Capture the cell that displays the provided text and extract its (x, y) central coordinate. 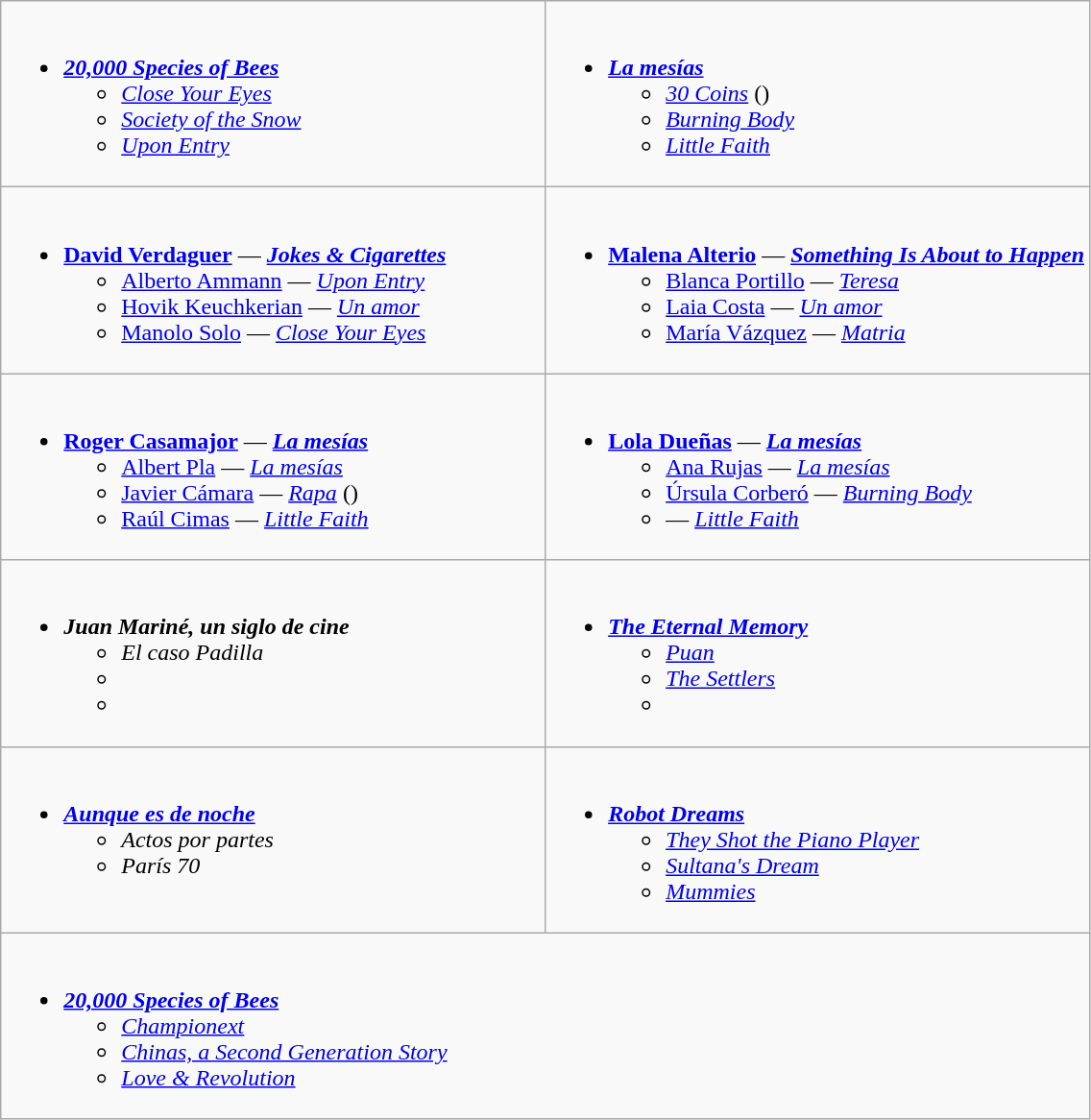
Robot DreamsThey Shot the Piano PlayerSultana's DreamMummies (818, 840)
The Eternal MemoryPuanThe Settlers (818, 653)
Juan Mariné, un siglo de cineEl caso Padilla (273, 653)
Aunque es de nocheActos por partesParís 70 (273, 840)
Lola Dueñas — La mesíasAna Rujas — La mesíasÚrsula Corberó — Burning Body — Little Faith (818, 467)
Malena Alterio — Something Is About to HappenBlanca Portillo — TeresaLaia Costa — Un amorMaría Vázquez — Matria (818, 280)
20,000 Species of BeesChampionextChinas, a Second Generation StoryLove & Revolution (545, 1026)
20,000 Species of BeesClose Your EyesSociety of the SnowUpon Entry (273, 94)
David Verdaguer — Jokes & CigarettesAlberto Ammann — Upon EntryHovik Keuchkerian — Un amorManolo Solo — Close Your Eyes (273, 280)
Roger Casamajor — La mesíasAlbert Pla — La mesíasJavier Cámara — Rapa ()Raúl Cimas — Little Faith (273, 467)
La mesías30 Coins ()Burning BodyLittle Faith (818, 94)
